Search for the cell housing the specified text and yield its [X, Y] center coordinate. 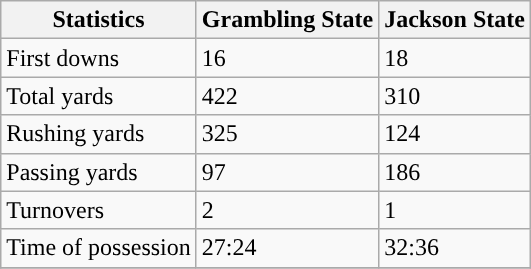
97 [287, 172]
1 [455, 210]
Rushing yards [99, 134]
Total yards [99, 96]
Time of possession [99, 248]
First downs [99, 58]
27:24 [287, 248]
Grambling State [287, 20]
18 [455, 58]
422 [287, 96]
2 [287, 210]
325 [287, 134]
16 [287, 58]
Passing yards [99, 172]
32:36 [455, 248]
Statistics [99, 20]
Turnovers [99, 210]
124 [455, 134]
310 [455, 96]
186 [455, 172]
Jackson State [455, 20]
